Identify which cell holds the provided text, then report its (X, Y) central coordinate. 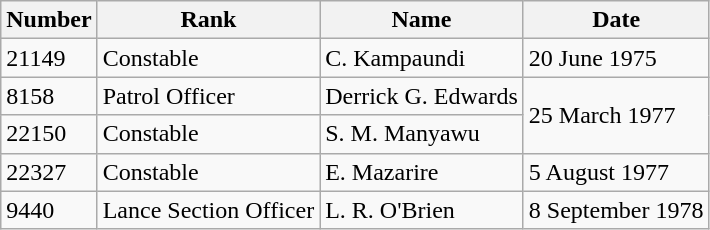
Number (49, 20)
5 August 1977 (616, 172)
21149 (49, 58)
22150 (49, 134)
20 June 1975 (616, 58)
25 March 1977 (616, 115)
Derrick G. Edwards (422, 96)
Lance Section Officer (208, 210)
Patrol Officer (208, 96)
Name (422, 20)
8158 (49, 96)
9440 (49, 210)
Date (616, 20)
22327 (49, 172)
L. R. O'Brien (422, 210)
S. M. Manyawu (422, 134)
Rank (208, 20)
8 September 1978 (616, 210)
C. Kampaundi (422, 58)
E. Mazarire (422, 172)
